Capture the cell that displays the provided text and extract its [x, y] central coordinate. 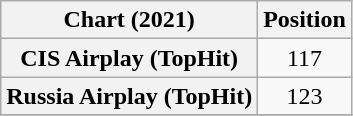
123 [305, 96]
Chart (2021) [130, 20]
Position [305, 20]
Russia Airplay (TopHit) [130, 96]
117 [305, 58]
CIS Airplay (TopHit) [130, 58]
